Scan for the cell matching the given text and deliver its [X, Y] coordinate at center. 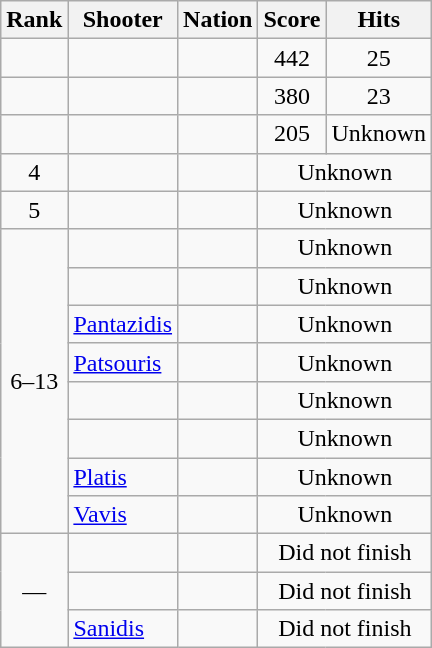
5 [34, 210]
Sanidis [123, 629]
Rank [34, 20]
Hits [379, 20]
Shooter [123, 20]
— [34, 591]
23 [379, 96]
Pantazidis [123, 324]
Platis [123, 477]
380 [292, 96]
25 [379, 58]
Vavis [123, 515]
205 [292, 134]
6–13 [34, 381]
Patsouris [123, 362]
442 [292, 58]
4 [34, 172]
Score [292, 20]
Nation [218, 20]
